Return [x, y] of the center of cell containing provided text 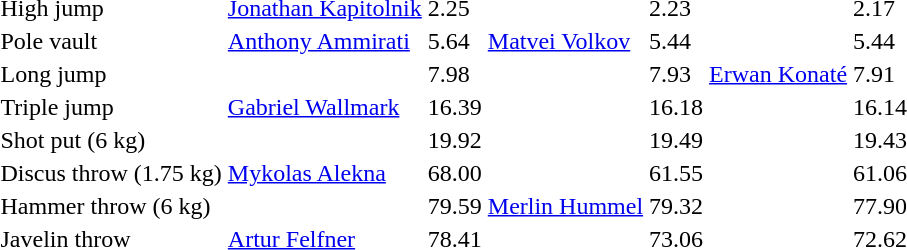
Gabriel Wallmark [324, 107]
7.98 [454, 74]
79.32 [676, 206]
5.44 [676, 41]
7.93 [676, 74]
Mykolas Alekna [324, 173]
Merlin Hummel [565, 206]
16.39 [454, 107]
Anthony Ammirati [324, 41]
61.55 [676, 173]
Erwan Konaté [778, 74]
5.64 [454, 41]
19.92 [454, 140]
19.49 [676, 140]
68.00 [454, 173]
79.59 [454, 206]
16.18 [676, 107]
Matvei Volkov [565, 41]
